Pinpoint the cell where the given text exists, returning its (X, Y) midpoint coordinate. 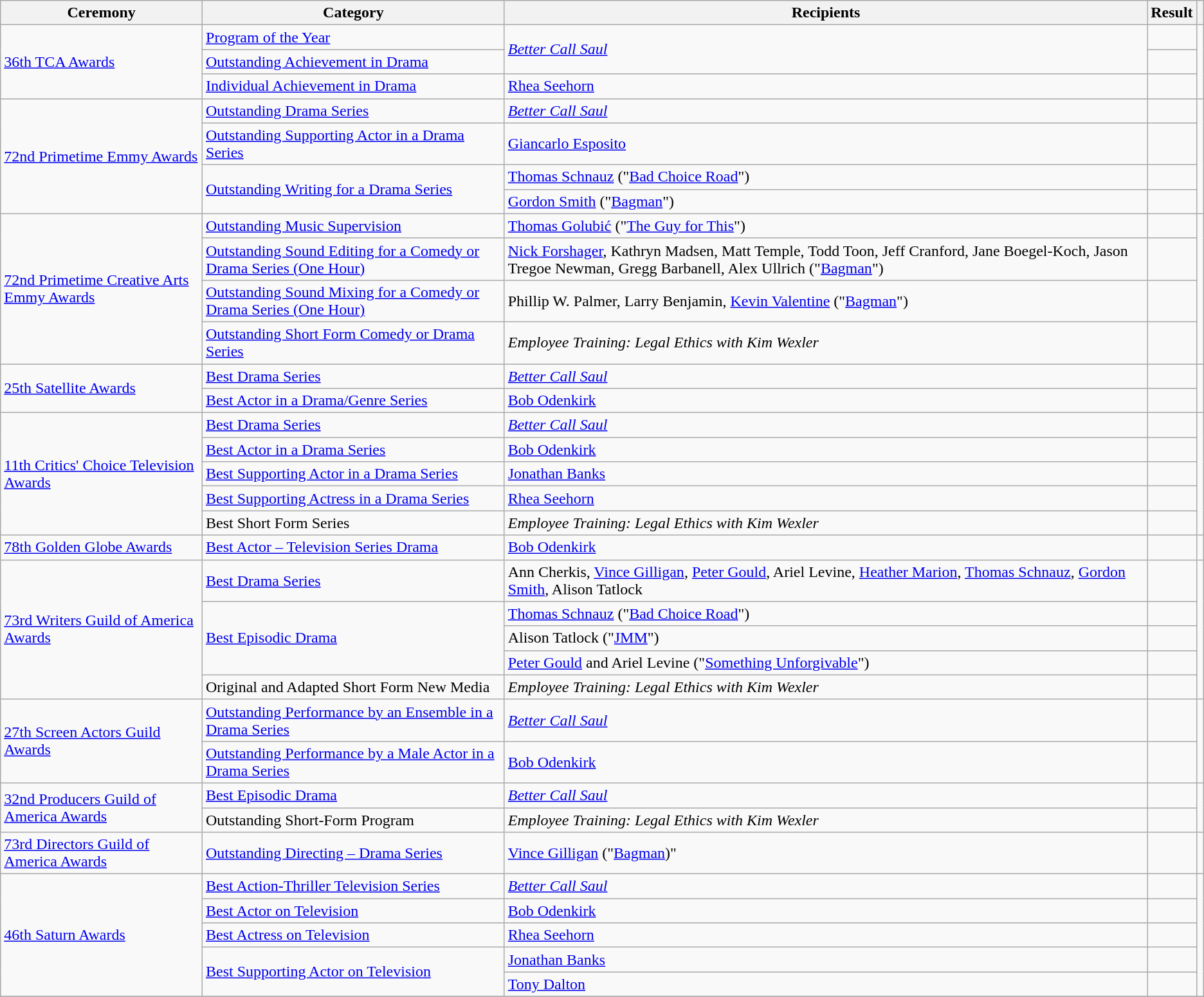
Outstanding Achievement in Drama (354, 62)
72nd Primetime Emmy Awards (102, 156)
Outstanding Music Supervision (354, 226)
Phillip W. Palmer, Larry Benjamin, Kevin Valentine ("Bagman") (826, 301)
Best Action-Thriller Television Series (354, 886)
27th Screen Actors Guild Awards (102, 741)
Result (1172, 13)
Peter Gould and Ariel Levine ("Something Unforgivable") (826, 663)
Ann Cherkis, Vince Gilligan, Peter Gould, Ariel Levine, Heather Marion, Thomas Schnauz, Gordon Smith, Alison Tatlock (826, 580)
Best Actor – Television Series Drama (354, 547)
Outstanding Directing – Drama Series (354, 853)
Thomas Golubić ("The Guy for This") (826, 226)
Outstanding Writing for a Drama Series (354, 189)
Outstanding Performance by a Male Actor in a Drama Series (354, 762)
Giancarlo Esposito (826, 144)
Best Actor in a Drama Series (354, 450)
46th Saturn Awards (102, 935)
73rd Directors Guild of America Awards (102, 853)
Outstanding Short Form Comedy or Drama Series (354, 342)
11th Critics' Choice Television Awards (102, 474)
Outstanding Performance by an Ensemble in a Drama Series (354, 720)
Outstanding Sound Editing for a Comedy or Drama Series (One Hour) (354, 259)
Best Supporting Actor on Television (354, 972)
Individual Achievement in Drama (354, 86)
25th Satellite Awards (102, 389)
Category (354, 13)
Tony Dalton (826, 984)
Best Actor on Television (354, 911)
72nd Primetime Creative Arts Emmy Awards (102, 288)
Gordon Smith ("Bagman") (826, 201)
Outstanding Sound Mixing for a Comedy or Drama Series (One Hour) (354, 301)
Recipients (826, 13)
36th TCA Awards (102, 62)
Best Supporting Actor in a Drama Series (354, 474)
Best Short Form Series (354, 523)
Best Actress on Television (354, 935)
Original and Adapted Short Form New Media (354, 687)
Outstanding Supporting Actor in a Drama Series (354, 144)
Outstanding Drama Series (354, 111)
Ceremony (102, 13)
Program of the Year (354, 37)
Alison Tatlock ("JMM") (826, 638)
32nd Producers Guild of America Awards (102, 807)
73rd Writers Guild of America Awards (102, 629)
Vince Gilligan ("Bagman)" (826, 853)
Best Supporting Actress in a Drama Series (354, 498)
Outstanding Short-Form Program (354, 820)
Best Actor in a Drama/Genre Series (354, 401)
78th Golden Globe Awards (102, 547)
